Find where the given text appears and provide that cell's center as [X, Y] coordinate. 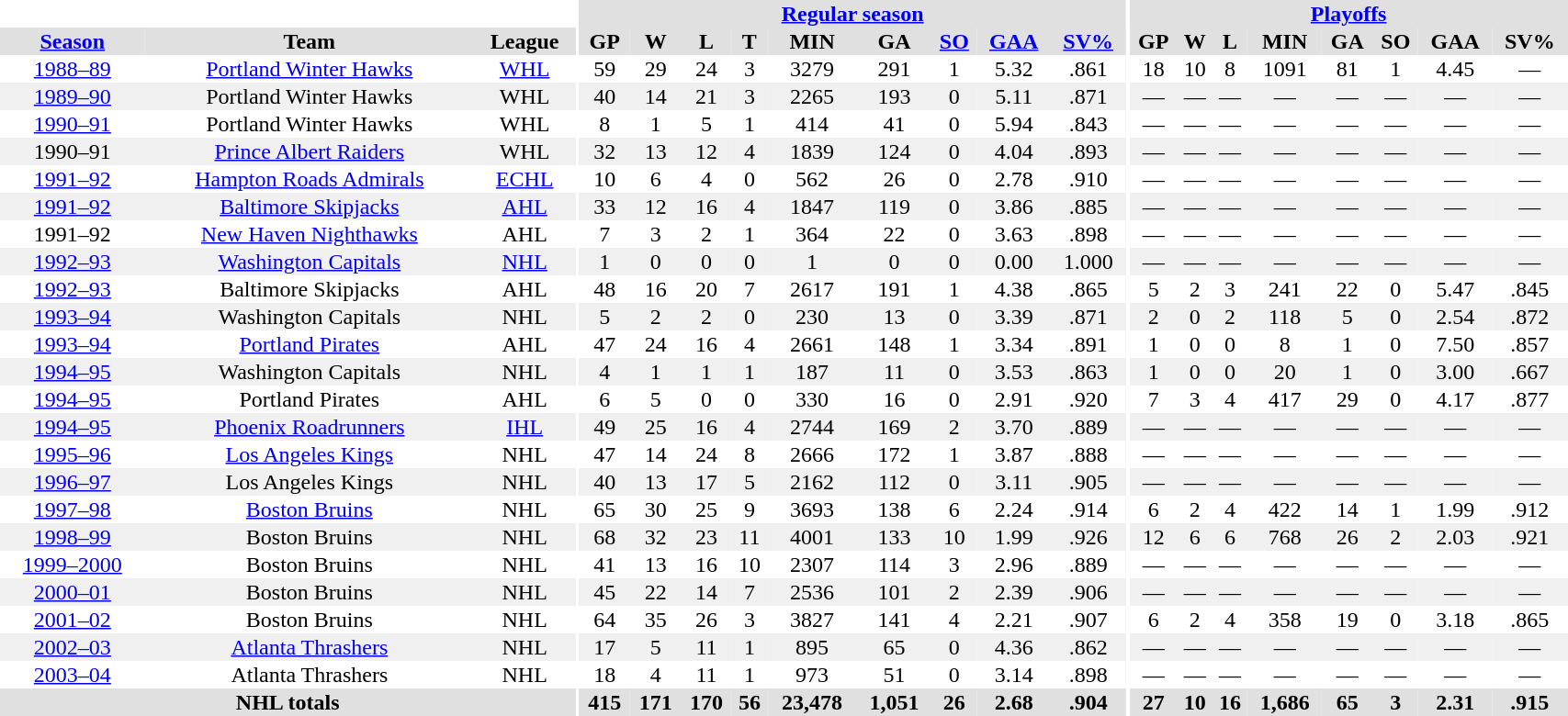
2003–04 [73, 675]
973 [812, 675]
64 [604, 620]
2265 [812, 96]
45 [604, 592]
30 [656, 509]
27 [1154, 702]
4.36 [1014, 647]
169 [895, 427]
119 [895, 207]
414 [812, 124]
1998–99 [73, 537]
.885 [1089, 207]
291 [895, 69]
1091 [1284, 69]
3.18 [1455, 620]
562 [812, 179]
3.87 [1014, 454]
Season [73, 41]
101 [895, 592]
.667 [1529, 372]
1847 [812, 207]
49 [604, 427]
.845 [1529, 289]
.926 [1089, 537]
417 [1284, 399]
4.17 [1455, 399]
895 [812, 647]
2.68 [1014, 702]
112 [895, 482]
5.47 [1455, 289]
3.14 [1014, 675]
56 [750, 702]
NHL totals [288, 702]
.910 [1089, 179]
T [750, 41]
35 [656, 620]
2.91 [1014, 399]
.915 [1529, 702]
1997–98 [73, 509]
415 [604, 702]
.893 [1089, 151]
4.04 [1014, 151]
Phoenix Roadrunners [310, 427]
114 [895, 565]
2.03 [1455, 537]
2.78 [1014, 179]
68 [604, 537]
2536 [812, 592]
2744 [812, 427]
3693 [812, 509]
2.39 [1014, 592]
1989–90 [73, 96]
171 [656, 702]
Team [310, 41]
.921 [1529, 537]
48 [604, 289]
172 [895, 454]
New Haven Nighthawks [310, 234]
0.00 [1014, 262]
4001 [812, 537]
1.000 [1089, 262]
.857 [1529, 344]
5.11 [1014, 96]
2.21 [1014, 620]
Hampton Roads Admirals [310, 179]
51 [895, 675]
3.34 [1014, 344]
.891 [1089, 344]
4.38 [1014, 289]
1999–2000 [73, 565]
League [525, 41]
2.31 [1455, 702]
Regular season [852, 14]
.904 [1089, 702]
422 [1284, 509]
170 [705, 702]
2000–01 [73, 592]
241 [1284, 289]
.920 [1089, 399]
1996–97 [73, 482]
148 [895, 344]
2666 [812, 454]
.872 [1529, 317]
3.00 [1455, 372]
133 [895, 537]
19 [1347, 620]
3.53 [1014, 372]
1988–89 [73, 69]
3279 [812, 69]
3.70 [1014, 427]
1,686 [1284, 702]
1,051 [895, 702]
4.45 [1455, 69]
21 [705, 96]
3827 [812, 620]
2617 [812, 289]
191 [895, 289]
.843 [1089, 124]
.863 [1089, 372]
230 [812, 317]
.877 [1529, 399]
193 [895, 96]
330 [812, 399]
Prince Albert Raiders [310, 151]
2001–02 [73, 620]
.907 [1089, 620]
2.96 [1014, 565]
9 [750, 509]
Playoffs [1348, 14]
5.94 [1014, 124]
364 [812, 234]
33 [604, 207]
118 [1284, 317]
3.11 [1014, 482]
.912 [1529, 509]
1839 [812, 151]
.888 [1089, 454]
23 [705, 537]
3.63 [1014, 234]
23,478 [812, 702]
ECHL [525, 179]
2.54 [1455, 317]
124 [895, 151]
.861 [1089, 69]
3.86 [1014, 207]
7.50 [1455, 344]
3.39 [1014, 317]
2.24 [1014, 509]
768 [1284, 537]
138 [895, 509]
358 [1284, 620]
2661 [812, 344]
.905 [1089, 482]
141 [895, 620]
2002–03 [73, 647]
187 [812, 372]
59 [604, 69]
1995–96 [73, 454]
2162 [812, 482]
IHL [525, 427]
.914 [1089, 509]
.906 [1089, 592]
2307 [812, 565]
5.32 [1014, 69]
.862 [1089, 647]
81 [1347, 69]
